Detect which cell encompasses the target text, then output its [X, Y] center coordinate. 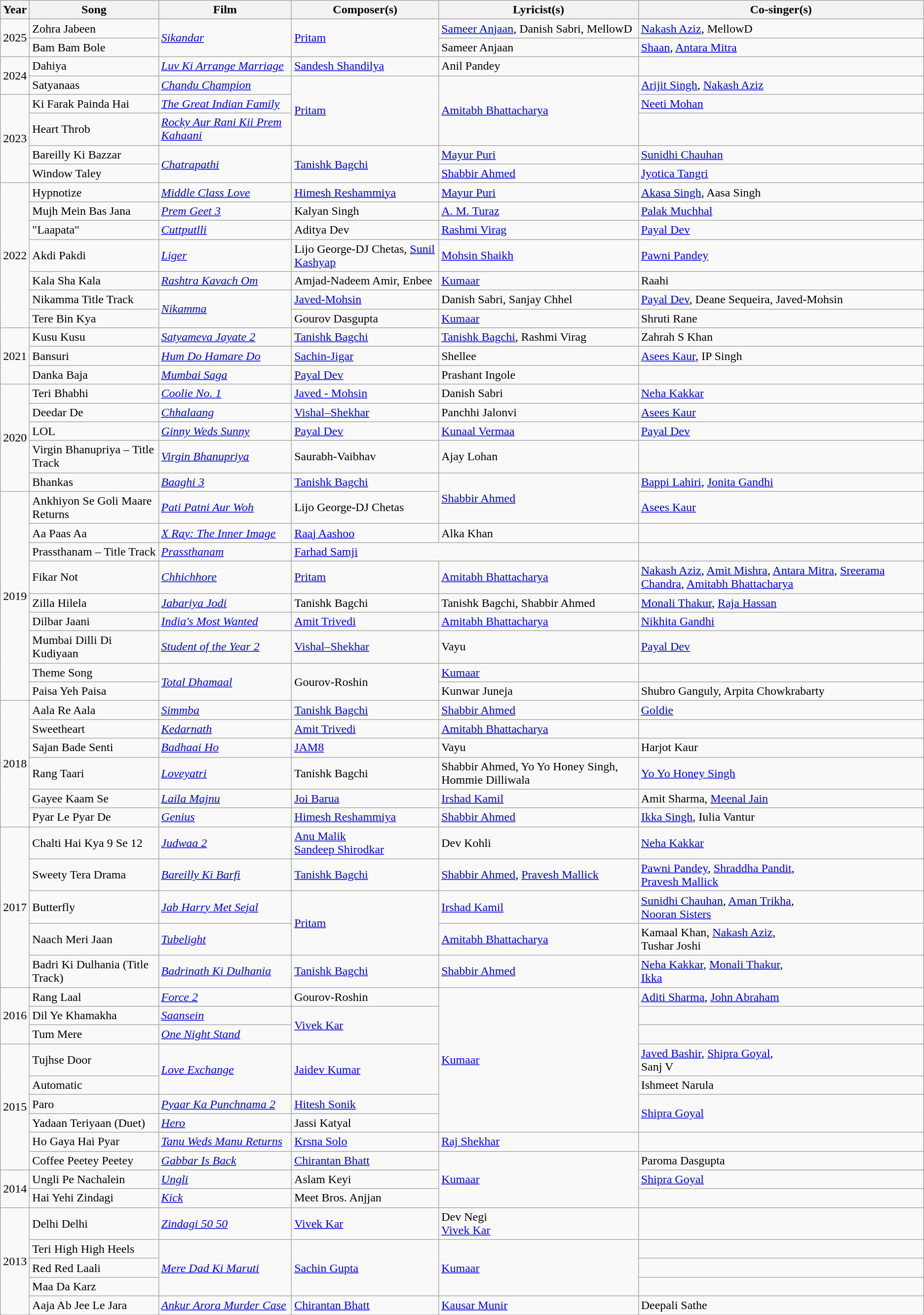
Zohra Jabeen [94, 29]
Farhad Samji [465, 552]
Kick [225, 1198]
Dev Kohli [539, 842]
Sachin Gupta [365, 1268]
2024 [15, 76]
Mujh Mein Bas Jana [94, 211]
Hai Yehi Zindagi [94, 1198]
Anil Pandey [539, 66]
Chalti Hai Kya 9 Se 12 [94, 842]
Zindagi 50 50 [225, 1224]
Teri High High Heels [94, 1249]
Akdi Pakdi [94, 255]
Fikar Not [94, 577]
Gabbar Is Back [225, 1160]
Satyameva Jayate 2 [225, 337]
Pawni Pandey, Shraddha Pandit,Pravesh Mallick [781, 875]
Aala Re Aala [94, 710]
Javed-Mohsin [365, 300]
Aa Paas Aa [94, 533]
Jaidev Kumar [365, 1070]
Virgin Bhanupriya – Title Track [94, 456]
Student of the Year 2 [225, 647]
One Night Stand [225, 1035]
Rocky Aur Rani Kii Prem Kahaani [225, 129]
Prassthanam [225, 552]
Force 2 [225, 997]
Gourov Dasgupta [365, 319]
Bansuri [94, 356]
2021 [15, 356]
Theme Song [94, 673]
Saansein [225, 1016]
Total Dhamaal [225, 682]
Simmba [225, 710]
Shaan, Antara Mitra [781, 47]
Heart Throb [94, 129]
Co-singer(s) [781, 10]
2022 [15, 255]
Bareilly Ki Bazzar [94, 155]
Sweety Tera Drama [94, 875]
"Laapata" [94, 230]
Sajan Bade Senti [94, 748]
Lyricist(s) [539, 10]
Tum Mere [94, 1035]
Shellee [539, 356]
Lijo George-DJ Chetas, Sunil Kashyap [365, 255]
Maa Da Karz [94, 1286]
Dahiya [94, 66]
2020 [15, 438]
Genius [225, 817]
A. M. Turaz [539, 211]
Panchhi Jalonvi [539, 412]
2015 [15, 1107]
Deedar De [94, 412]
Sunidhi Chauhan, Aman Trikha,Nooran Sisters [781, 907]
Nakash Aziz, MellowD [781, 29]
Joi Barua [365, 798]
Kunwar Juneja [539, 691]
Shabbir Ahmed, Yo Yo Honey Singh, Hommie Dilliwala [539, 773]
Pyar Le Pyar De [94, 817]
Badrinath Ki Dulhania [225, 971]
Luv Ki Arrange Marriage [225, 66]
Jabariya Jodi [225, 603]
Bam Bam Bole [94, 47]
Paroma Dasgupta [781, 1160]
Kedarnath [225, 729]
Alka Khan [539, 533]
Butterfly [94, 907]
India's Most Wanted [225, 622]
Aditya Dev [365, 230]
Mere Dad Ki Maruti [225, 1268]
Laila Majnu [225, 798]
Loveyatri [225, 773]
2017 [15, 907]
Ikka Singh, Iulia Vantur [781, 817]
Amit Sharma, Meenal Jain [781, 798]
Goldie [781, 710]
Danka Baja [94, 375]
Zilla Hilela [94, 603]
Mumbai Saga [225, 375]
Badri Ki Dulhania (Title Track) [94, 971]
Jyotica Tangri [781, 173]
Delhi Delhi [94, 1224]
Hum Do Hamare Do [225, 356]
Shabbir Ahmed, Pravesh Mallick [539, 875]
Dil Ye Khamakha [94, 1016]
Javed Bashir, Shipra Goyal,Sanj V [781, 1060]
Chatrapathi [225, 164]
Pyaar Ka Punchnama 2 [225, 1104]
Sandesh Shandilya [365, 66]
Composer(s) [365, 10]
Ungli Pe Nachalein [94, 1179]
Deepali Sathe [781, 1305]
Kala Sha Kala [94, 281]
Kunaal Vermaa [539, 431]
Arijit Singh, Nakash Aziz [781, 85]
Cuttputlli [225, 230]
2023 [15, 138]
LOL [94, 431]
Anu MalikSandeep Shirodkar [365, 842]
Tere Bin Kya [94, 319]
Hypnotize [94, 192]
Badhaai Ho [225, 748]
2014 [15, 1189]
Ankhiyon Se Goli Maare Returns [94, 508]
Mumbai Dilli Di Kudiyaan [94, 647]
Tanu Weds Manu Returns [225, 1142]
Kusu Kusu [94, 337]
Akasa Singh, Aasa Singh [781, 192]
Ginny Weds Sunny [225, 431]
Sunidhi Chauhan [781, 155]
Raahi [781, 281]
Bareilly Ki Barfi [225, 875]
Aditi Sharma, John Abraham [781, 997]
Chhichhore [225, 577]
Paisa Yeh Paisa [94, 691]
Danish Sabri, Sanjay Chhel [539, 300]
2018 [15, 763]
Ankur Arora Murder Case [225, 1305]
Krsna Solo [365, 1142]
Tanishk Bagchi, Rashmi Virag [539, 337]
Sameer Anjaan [539, 47]
Naach Meri Jaan [94, 939]
Sameer Anjaan, Danish Sabri, MellowD [539, 29]
Aaja Ab Jee Le Jara [94, 1305]
Chandu Champion [225, 85]
Sikandar [225, 38]
JAM8 [365, 748]
Nikamma Title Track [94, 300]
The Great Indian Family [225, 104]
Nakash Aziz, Amit Mishra, Antara Mitra, Sreerama Chandra, Amitabh Bhattacharya [781, 577]
Yo Yo Honey Singh [781, 773]
Gayee Kaam Se [94, 798]
Payal Dev, Deane Sequeira, Javed-Mohsin [781, 300]
Meet Bros. Anjjan [365, 1198]
Song [94, 10]
Raaj Aashoo [365, 533]
Kamaal Khan, Nakash Aziz,Tushar Joshi [781, 939]
Tanishk Bagchi, Shabbir Ahmed [539, 603]
Asees Kaur, IP Singh [781, 356]
Chhalaang [225, 412]
Javed - Mohsin [365, 394]
Bhankas [94, 482]
Ki Farak Painda Hai [94, 104]
Coolie No. 1 [225, 394]
Neeti Mohan [781, 104]
Tubelight [225, 939]
Ungli [225, 1179]
Liger [225, 255]
Monali Thakur, Raja Hassan [781, 603]
Pati Patni Aur Woh [225, 508]
Sachin-Jigar [365, 356]
Zahrah S Khan [781, 337]
Dev NegiVivek Kar [539, 1224]
Kalyan Singh [365, 211]
Baaghi 3 [225, 482]
Automatic [94, 1085]
X Ray: The Inner Image [225, 533]
Yadaan Teriyaan (Duet) [94, 1123]
Bappi Lahiri, Jonita Gandhi [781, 482]
Rashtra Kavach Om [225, 281]
Tujhse Door [94, 1060]
Middle Class Love [225, 192]
2013 [15, 1261]
Dilbar Jaani [94, 622]
Prashant Ingole [539, 375]
Pawni Pandey [781, 255]
Amjad-Nadeem Amir, Enbee [365, 281]
Harjot Kaur [781, 748]
Judwaa 2 [225, 842]
Paro [94, 1104]
Prassthanam – Title Track [94, 552]
2019 [15, 596]
Jassi Katyal [365, 1123]
Jab Harry Met Sejal [225, 907]
Ishmeet Narula [781, 1085]
Nikhita Gandhi [781, 622]
Rang Laal [94, 997]
Rashmi Virag [539, 230]
Mohsin Shaikh [539, 255]
2025 [15, 38]
Coffee Peetey Peetey [94, 1160]
Year [15, 10]
Window Taley [94, 173]
Danish Sabri [539, 394]
Shruti Rane [781, 319]
Kausar Munir [539, 1305]
Rang Taari [94, 773]
Satyanaas [94, 85]
Film [225, 10]
Lijo George-DJ Chetas [365, 508]
Palak Muchhal [781, 211]
2016 [15, 1016]
Shubro Ganguly, Arpita Chowkrabarty [781, 691]
Raj Shekhar [539, 1142]
Hero [225, 1123]
Ajay Lohan [539, 456]
Neha Kakkar, Monali Thakur,Ikka [781, 971]
Red Red Laali [94, 1268]
Saurabh-Vaibhav [365, 456]
Aslam Keyi [365, 1179]
Love Exchange [225, 1070]
Teri Bhabhi [94, 394]
Prem Geet 3 [225, 211]
Sweetheart [94, 729]
Hitesh Sonik [365, 1104]
Nikamma [225, 309]
Ho Gaya Hai Pyar [94, 1142]
Virgin Bhanupriya [225, 456]
